Scan for the cell matching the given text and deliver its (X, Y) coordinate at center. 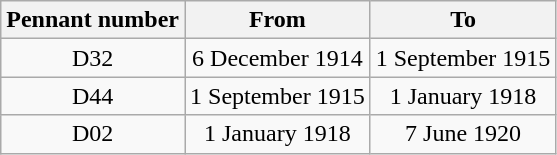
From (277, 20)
6 December 1914 (277, 58)
D02 (93, 134)
To (463, 20)
Pennant number (93, 20)
D44 (93, 96)
D32 (93, 58)
7 June 1920 (463, 134)
